Return the [X, Y] coordinate for the center point of the cell that contains the specified text.  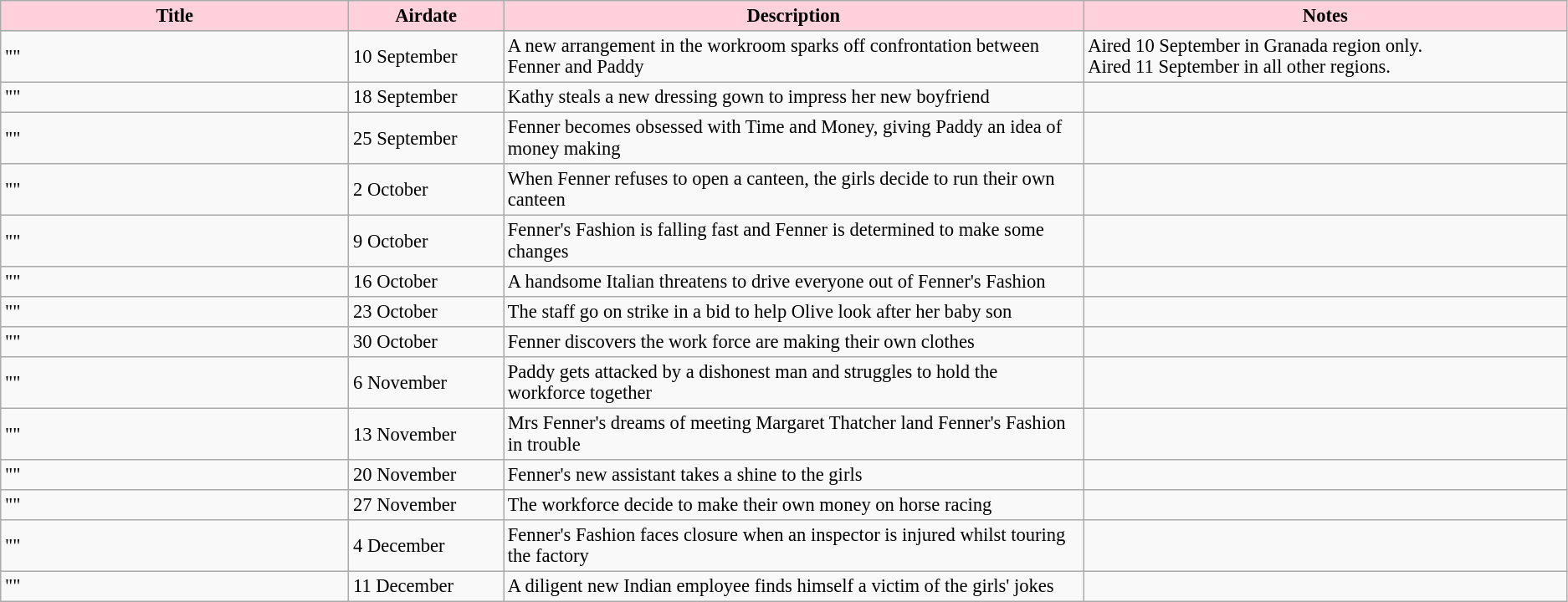
6 November [427, 383]
Notes [1325, 16]
Fenner's Fashion faces closure when an inspector is injured whilst touring the factory [793, 546]
Description [793, 16]
11 December [427, 586]
27 November [427, 505]
9 October [427, 241]
Fenner becomes obsessed with Time and Money, giving Paddy an idea of money making [793, 138]
13 November [427, 434]
4 December [427, 546]
When Fenner refuses to open a canteen, the girls decide to run their own canteen [793, 190]
Mrs Fenner's dreams of meeting Margaret Thatcher land Fenner's Fashion in trouble [793, 434]
Fenner's Fashion is falling fast and Fenner is determined to make some changes [793, 241]
Fenner's new assistant takes a shine to the girls [793, 475]
The staff go on strike in a bid to help Olive look after her baby son [793, 312]
23 October [427, 312]
A handsome Italian threatens to drive everyone out of Fenner's Fashion [793, 282]
25 September [427, 138]
Fenner discovers the work force are making their own clothes [793, 342]
Aired 10 September in Granada region only.Aired 11 September in all other regions. [1325, 57]
A diligent new Indian employee finds himself a victim of the girls' jokes [793, 586]
Title [175, 16]
Airdate [427, 16]
2 October [427, 190]
Paddy gets attacked by a dishonest man and struggles to hold the workforce together [793, 383]
30 October [427, 342]
20 November [427, 475]
10 September [427, 57]
The workforce decide to make their own money on horse racing [793, 505]
A new arrangement in the workroom sparks off confrontation between Fenner and Paddy [793, 57]
18 September [427, 97]
16 October [427, 282]
Kathy steals a new dressing gown to impress her new boyfriend [793, 97]
